Search for the cell housing the specified text and yield its [x, y] center coordinate. 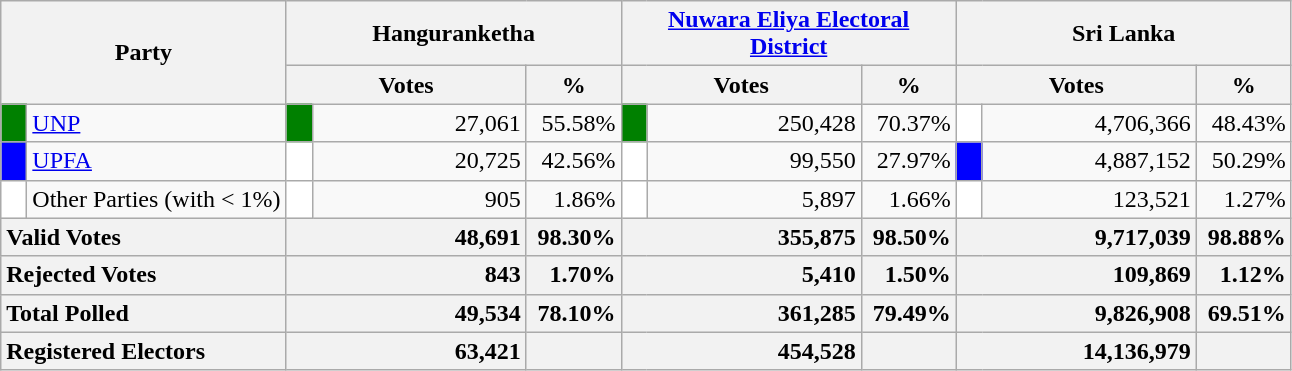
99,550 [754, 161]
69.51% [1244, 313]
355,875 [741, 237]
Rejected Votes [144, 275]
5,897 [754, 199]
Valid Votes [144, 237]
Registered Electors [144, 351]
1.86% [574, 199]
1.12% [1244, 275]
250,428 [754, 123]
905 [419, 199]
49,534 [406, 313]
Sri Lanka [1124, 34]
50.29% [1244, 161]
109,869 [1076, 275]
9,826,908 [1076, 313]
Hanguranketha [454, 34]
63,421 [406, 351]
20,725 [419, 161]
1.66% [908, 199]
UPFA [156, 161]
70.37% [908, 123]
1.50% [908, 275]
454,528 [741, 351]
9,717,039 [1076, 237]
5,410 [741, 275]
48.43% [1244, 123]
1.27% [1244, 199]
361,285 [741, 313]
Other Parties (with < 1%) [156, 199]
123,521 [1089, 199]
98.50% [908, 237]
27,061 [419, 123]
14,136,979 [1076, 351]
79.49% [908, 313]
98.88% [1244, 237]
Total Polled [144, 313]
843 [406, 275]
UNP [156, 123]
27.97% [908, 161]
78.10% [574, 313]
1.70% [574, 275]
Nuwara Eliya Electoral District [788, 34]
55.58% [574, 123]
Party [144, 52]
48,691 [406, 237]
98.30% [574, 237]
4,706,366 [1089, 123]
4,887,152 [1089, 161]
42.56% [574, 161]
